Identify which cell holds the provided text, then report its (X, Y) central coordinate. 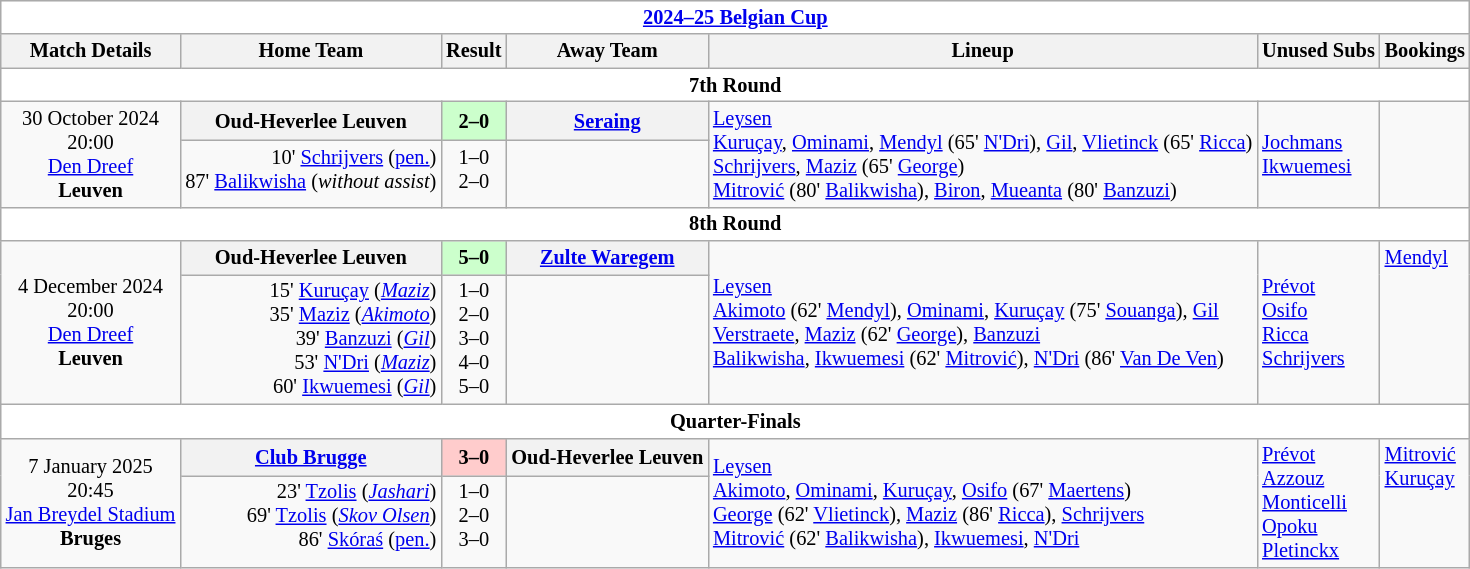
Mitrović Kuruçay (1425, 503)
Home Team (310, 51)
Match Details (91, 51)
8th Round (736, 224)
Seraing (607, 120)
Lineup (982, 51)
7 January 202520:45Jan Breydel StadiumBruges (91, 503)
Unused Subs (1318, 51)
4 December 202420:00Den DreefLeuven (91, 322)
Bookings (1425, 51)
Mendyl (1425, 322)
PrévotAzzouzMonticelliOpokuPletinckx (1318, 503)
5–0 (474, 258)
1–02–03–0 (474, 521)
23' Tzolis (Jashari)69' Tzolis (Skov Olsen)86' Skóraś (pen.) (310, 521)
3–0 (474, 457)
1–02–0 (474, 174)
Away Team (607, 51)
7th Round (736, 85)
1–02–03–04–05–0 (474, 339)
30 October 202420:00Den DreefLeuven (91, 154)
Club Brugge (310, 457)
2024–25 Belgian Cup (736, 17)
JochmansIkwuemesi (1318, 154)
Zulte Waregem (607, 258)
PrévotOsifoRiccaSchrijvers (1318, 322)
Result (474, 51)
LeysenAkimoto, Ominami, Kuruçay, Osifo (67' Maertens)George (62' Vlietinck), Maziz (86' Ricca), SchrijversMitrović (62' Balikwisha), Ikwuemesi, N'Dri (982, 503)
15' Kuruçay (Maziz)35' Maziz (Akimoto)39' Banzuzi (Gil)53' N'Dri (Maziz)60' Ikwuemesi (Gil) (310, 339)
10' Schrijvers (pen.)87' Balikwisha (without assist) (310, 174)
Quarter-Finals (736, 421)
2–0 (474, 120)
